Scan for the cell matching the given text and deliver its (X, Y) coordinate at center. 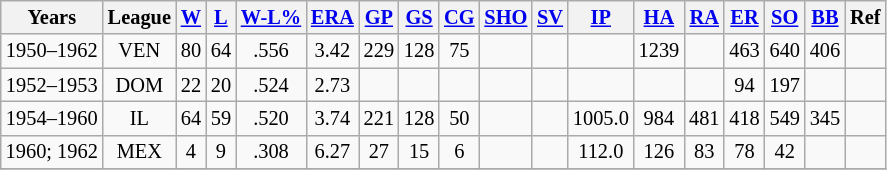
463 (744, 51)
SO (785, 17)
94 (744, 85)
75 (459, 51)
SV (550, 17)
27 (379, 152)
6.27 (332, 152)
W (191, 17)
1952–1953 (52, 85)
549 (785, 118)
DOM (140, 85)
50 (459, 118)
SHO (506, 17)
BB (825, 17)
3.42 (332, 51)
418 (744, 118)
.308 (271, 152)
15 (419, 152)
2.73 (332, 85)
Years (52, 17)
1239 (659, 51)
MEX (140, 152)
197 (785, 85)
1005.0 (601, 118)
.520 (271, 118)
3.74 (332, 118)
78 (744, 152)
L (221, 17)
.524 (271, 85)
W-L% (271, 17)
ERA (332, 17)
ER (744, 17)
345 (825, 118)
42 (785, 152)
GP (379, 17)
1950–1962 (52, 51)
406 (825, 51)
League (140, 17)
HA (659, 17)
20 (221, 85)
481 (704, 118)
IL (140, 118)
1954–1960 (52, 118)
IP (601, 17)
.556 (271, 51)
CG (459, 17)
221 (379, 118)
4 (191, 152)
83 (704, 152)
984 (659, 118)
126 (659, 152)
80 (191, 51)
640 (785, 51)
RA (704, 17)
59 (221, 118)
112.0 (601, 152)
Ref (865, 17)
9 (221, 152)
1960; 1962 (52, 152)
229 (379, 51)
VEN (140, 51)
22 (191, 85)
GS (419, 17)
6 (459, 152)
